Search for the cell housing the specified text and yield its (X, Y) center coordinate. 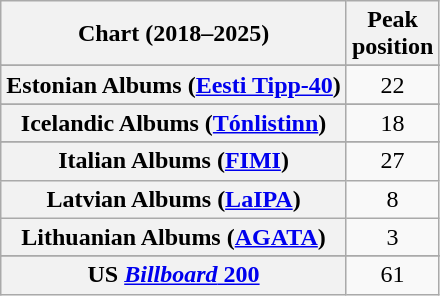
Icelandic Albums (Tónlistinn) (174, 123)
US Billboard 200 (174, 275)
Lithuanian Albums (AGATA) (174, 237)
18 (392, 123)
8 (392, 199)
Italian Albums (FIMI) (174, 161)
61 (392, 275)
Peakposition (392, 34)
Estonian Albums (Eesti Tipp-40) (174, 85)
22 (392, 85)
Latvian Albums (LaIPA) (174, 199)
3 (392, 237)
27 (392, 161)
Chart (2018–2025) (174, 34)
